Locate the cell with the specified text and output its [x, y] center coordinate. 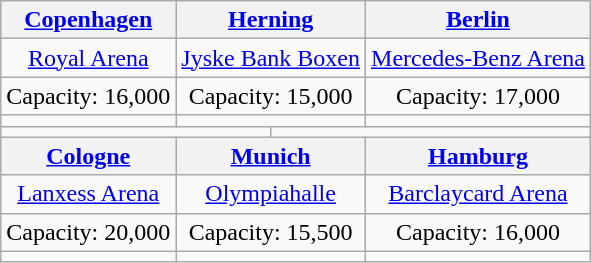
Capacity: 20,000 [88, 232]
Copenhagen [88, 20]
Olympiahalle [271, 194]
Cologne [88, 156]
Lanxess Arena [88, 194]
Hamburg [478, 156]
Capacity: 15,500 [271, 232]
Capacity: 17,000 [478, 96]
Royal Arena [88, 58]
Mercedes-Benz Arena [478, 58]
Capacity: 15,000 [271, 96]
Barclaycard Arena [478, 194]
Berlin [478, 20]
Jyske Bank Boxen [271, 58]
Munich [271, 156]
Herning [271, 20]
